Output the [x, y] coordinate of the center of the cell containing the given text.  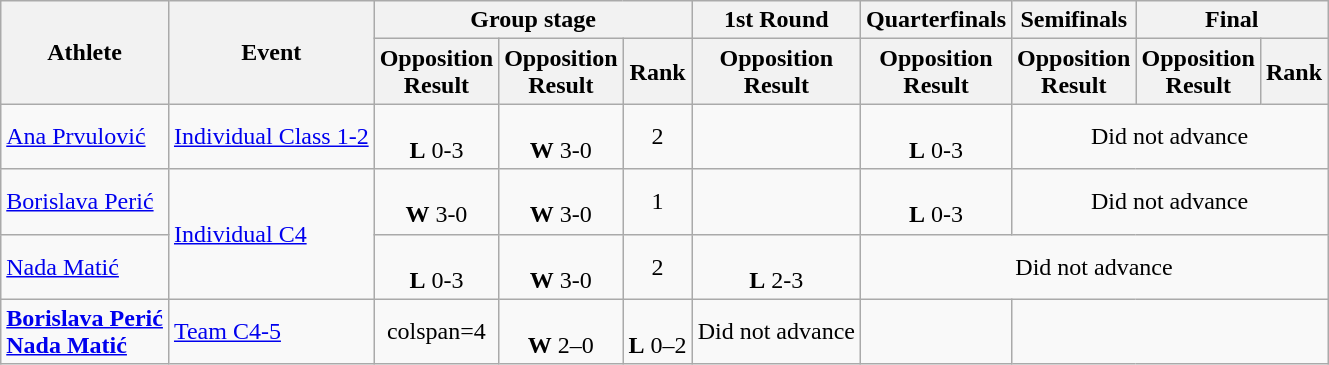
Quarterfinals [936, 20]
Athlete [85, 52]
Borislava Perić Nada Matić [85, 332]
Event [271, 52]
W 2–0 [561, 332]
Nada Matić [85, 266]
1 [658, 202]
Ana Prvulović [85, 136]
1st Round [776, 20]
L 0–2 [658, 332]
colspan=4 [436, 332]
Semifinals [1074, 20]
Team C4-5 [271, 332]
Final [1232, 20]
Group stage [533, 20]
Individual Class 1-2 [271, 136]
Individual C4 [271, 234]
Borislava Perić [85, 202]
L 2-3 [776, 266]
